Determine the (X, Y) coordinate at the center of the cell enclosing the given text.  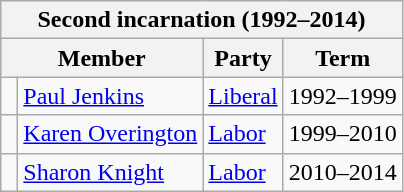
Party (243, 58)
Sharon Knight (110, 172)
Term (342, 58)
1999–2010 (342, 134)
Liberal (243, 96)
1992–1999 (342, 96)
Second incarnation (1992–2014) (202, 20)
Karen Overington (110, 134)
2010–2014 (342, 172)
Member (102, 58)
Paul Jenkins (110, 96)
